Detect which cell encompasses the target text, then output its [X, Y] center coordinate. 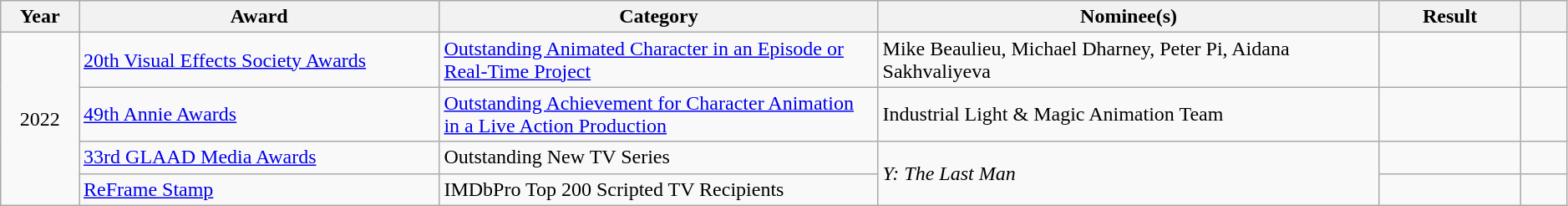
2022 [40, 119]
Outstanding Animated Character in an Episode or Real-Time Project [658, 60]
Outstanding Achievement for Character Animation in a Live Action Production [658, 114]
Award [259, 17]
Year [40, 17]
Industrial Light & Magic Animation Team [1129, 114]
49th Annie Awards [259, 114]
ReFrame Stamp [259, 189]
20th Visual Effects Society Awards [259, 60]
Nominee(s) [1129, 17]
Category [658, 17]
33rd GLAAD Media Awards [259, 157]
Mike Beaulieu, Michael Dharney, Peter Pi, Aidana Sakhvaliyeva [1129, 60]
IMDbPro Top 200 Scripted TV Recipients [658, 189]
Result [1450, 17]
Outstanding New TV Series [658, 157]
Y: The Last Man [1129, 173]
